Identify which cell holds the provided text, then report its (x, y) central coordinate. 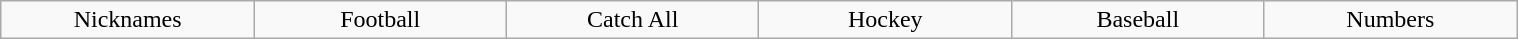
Nicknames (128, 20)
Numbers (1390, 20)
Football (380, 20)
Hockey (886, 20)
Baseball (1138, 20)
Catch All (632, 20)
